From the cell containing the given text, extract its center point as [X, Y] coordinate. 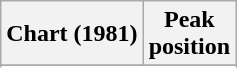
Peakposition [189, 34]
Chart (1981) [72, 34]
